Scan for the cell matching the given text and deliver its (x, y) coordinate at center. 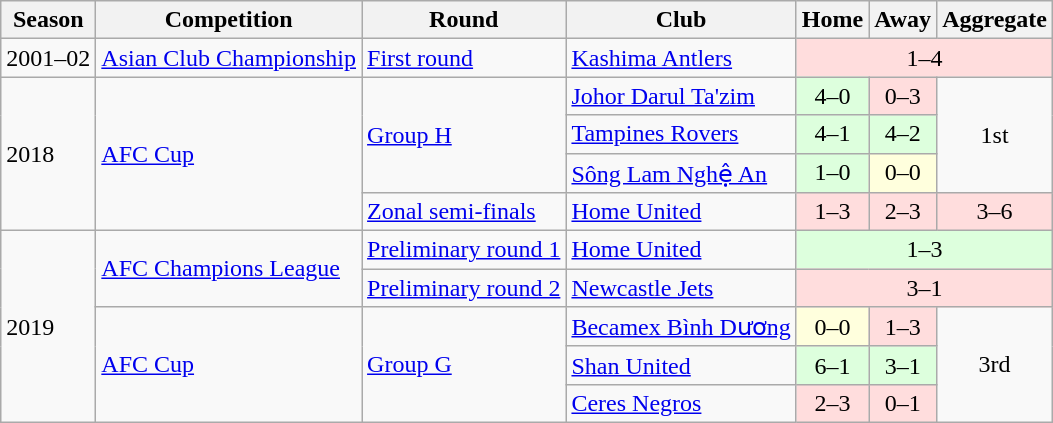
1st (995, 135)
Club (681, 20)
0–3 (903, 96)
Asian Club Championship (229, 58)
First round (464, 58)
0–1 (903, 403)
Newcastle Jets (681, 288)
Competition (229, 20)
2019 (48, 327)
4–2 (903, 134)
Preliminary round 2 (464, 288)
3–6 (995, 212)
Aggregate (995, 20)
1–0 (832, 173)
4–0 (832, 96)
Ceres Negros (681, 403)
1–4 (924, 58)
Round (464, 20)
Becamex Bình Dương (681, 327)
2001–02 (48, 58)
Group H (464, 135)
3rd (995, 365)
Season (48, 20)
Johor Darul Ta'zim (681, 96)
Group G (464, 365)
Sông Lam Nghệ An (681, 173)
Home (832, 20)
6–1 (832, 365)
Tampines Rovers (681, 134)
Zonal semi-finals (464, 212)
Preliminary round 1 (464, 250)
Kashima Antlers (681, 58)
Shan United (681, 365)
AFC Champions League (229, 269)
Away (903, 20)
2018 (48, 154)
4–1 (832, 134)
